Return [X, Y] of the center of cell containing provided text 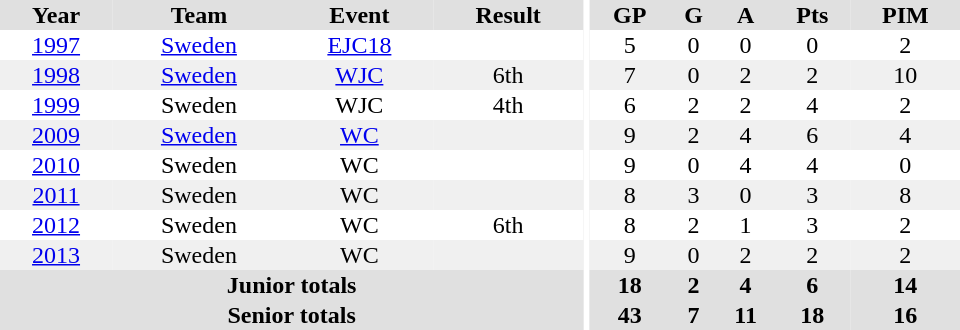
2011 [56, 195]
2009 [56, 135]
Pts [812, 15]
Event [360, 15]
2013 [56, 255]
Result [508, 15]
2010 [56, 165]
43 [630, 315]
G [694, 15]
16 [906, 315]
Year [56, 15]
1 [745, 225]
2012 [56, 225]
GP [630, 15]
14 [906, 285]
PIM [906, 15]
1997 [56, 45]
5 [630, 45]
Senior totals [292, 315]
10 [906, 75]
11 [745, 315]
Team [199, 15]
4th [508, 105]
EJC18 [360, 45]
Junior totals [292, 285]
1999 [56, 105]
A [745, 15]
1998 [56, 75]
